Extract the (x, y) coordinate from the center of the cell holding the provided text.  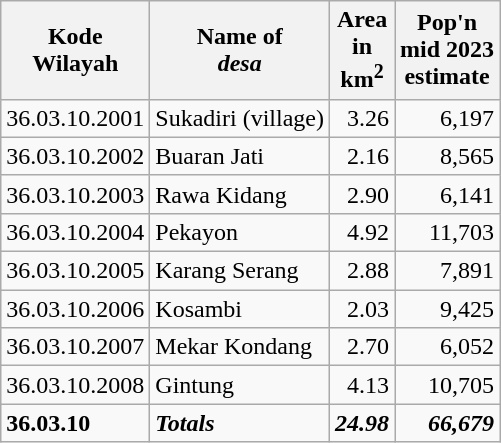
4.13 (362, 385)
36.03.10.2001 (76, 118)
36.03.10.2003 (76, 194)
Mekar Kondang (240, 347)
36.03.10 (76, 423)
Rawa Kidang (240, 194)
36.03.10.2007 (76, 347)
36.03.10.2008 (76, 385)
10,705 (448, 385)
Kode Wilayah (76, 50)
9,425 (448, 309)
36.03.10.2005 (76, 271)
3.26 (362, 118)
7,891 (448, 271)
66,679 (448, 423)
Sukadiri (village) (240, 118)
11,703 (448, 232)
Buaran Jati (240, 156)
2.03 (362, 309)
2.70 (362, 347)
2.88 (362, 271)
36.03.10.2002 (76, 156)
Pop'nmid 2023estimate (448, 50)
2.90 (362, 194)
Kosambi (240, 309)
6,052 (448, 347)
4.92 (362, 232)
36.03.10.2006 (76, 309)
8,565 (448, 156)
Area in km2 (362, 50)
Karang Serang (240, 271)
6,197 (448, 118)
Totals (240, 423)
36.03.10.2004 (76, 232)
Gintung (240, 385)
24.98 (362, 423)
2.16 (362, 156)
6,141 (448, 194)
Name of desa (240, 50)
Pekayon (240, 232)
